Scan for the cell matching the given text and deliver its (X, Y) coordinate at center. 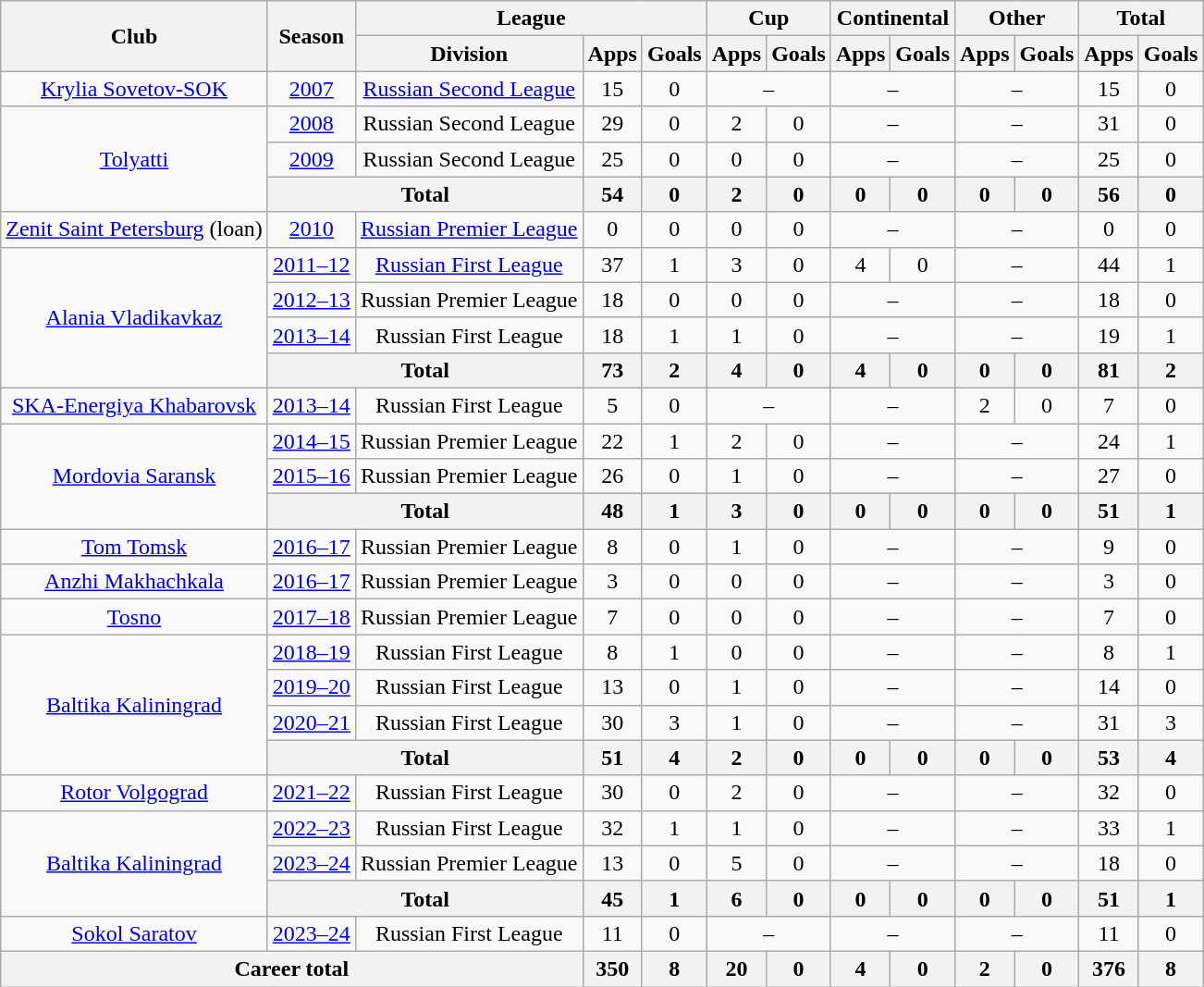
2009 (311, 159)
Continental (892, 19)
48 (612, 512)
19 (1109, 335)
Tom Tomsk (135, 547)
2022–23 (311, 828)
22 (612, 441)
54 (612, 194)
Alania Vladikavkaz (135, 317)
SKA-Energiya Khabarovsk (135, 405)
44 (1109, 265)
2010 (311, 229)
33 (1109, 828)
2021–22 (311, 793)
Sokol Saratov (135, 933)
2008 (311, 124)
Zenit Saint Petersburg (loan) (135, 229)
2020–21 (311, 722)
Anzhi Makhachkala (135, 582)
Rotor Volgograd (135, 793)
9 (1109, 547)
56 (1109, 194)
20 (736, 968)
Career total (292, 968)
45 (612, 898)
81 (1109, 370)
53 (1109, 758)
Division (469, 54)
Other (1017, 19)
2017–18 (311, 617)
37 (612, 265)
24 (1109, 441)
Tosno (135, 617)
Cup (768, 19)
2019–20 (311, 687)
2011–12 (311, 265)
14 (1109, 687)
6 (736, 898)
29 (612, 124)
26 (612, 476)
2012–13 (311, 300)
League (531, 19)
Club (135, 36)
Mordovia Saransk (135, 476)
2007 (311, 89)
2018–19 (311, 652)
2014–15 (311, 441)
376 (1109, 968)
27 (1109, 476)
Krylia Sovetov-SOK (135, 89)
2015–16 (311, 476)
Season (311, 36)
350 (612, 968)
Tolyatti (135, 159)
73 (612, 370)
